Scan for the cell matching the given text and deliver its [X, Y] coordinate at center. 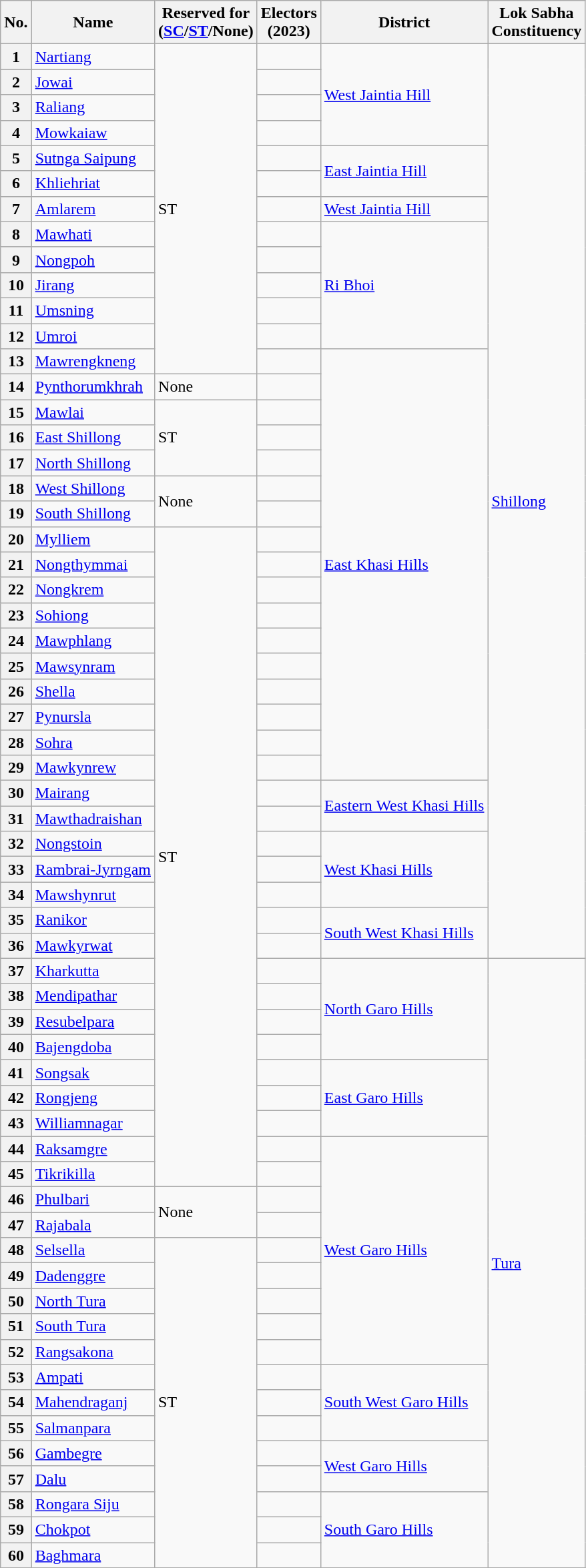
Ranikor [93, 920]
Pynthorumkhrah [93, 387]
11 [16, 310]
Khliehriat [93, 183]
Pynursla [93, 717]
West Khasi Hills [404, 869]
4 [16, 133]
7 [16, 209]
Mawthadraishan [93, 819]
15 [16, 412]
1 [16, 57]
West Shillong [93, 488]
42 [16, 1098]
Rongjeng [93, 1098]
Electors(2023) [288, 23]
No. [16, 23]
South West Garo Hills [404, 1403]
Mawsynram [93, 666]
16 [16, 438]
Phulbari [93, 1200]
28 [16, 743]
Resubelpara [93, 1022]
Dalu [93, 1479]
Nongthymmai [93, 564]
43 [16, 1123]
Shillong [537, 501]
13 [16, 362]
Mawphlang [93, 641]
Mawrengkneng [93, 362]
Ri Bhoi [404, 285]
45 [16, 1174]
Rangsakona [93, 1352]
Mendipathar [93, 996]
32 [16, 844]
Nongstoin [93, 844]
Raksamgre [93, 1148]
East Khasi Hills [404, 564]
Jirang [93, 285]
Amlarem [93, 209]
3 [16, 107]
56 [16, 1453]
47 [16, 1225]
Umsning [93, 310]
22 [16, 590]
Mawhati [93, 234]
North Tura [93, 1301]
Gambegre [93, 1453]
34 [16, 895]
40 [16, 1047]
18 [16, 488]
54 [16, 1403]
Chokpot [93, 1529]
Shella [93, 691]
Mawshynrut [93, 895]
Kharkutta [93, 971]
Nartiang [93, 57]
Dadenggre [93, 1276]
46 [16, 1200]
Lok SabhaConstituency [537, 23]
Mawkyrwat [93, 945]
Sohiong [93, 615]
Umroi [93, 336]
Selsella [93, 1250]
Williamnagar [93, 1123]
12 [16, 336]
24 [16, 641]
35 [16, 920]
Sohra [93, 743]
25 [16, 666]
14 [16, 387]
South Garo Hills [404, 1529]
38 [16, 996]
Salmanpara [93, 1428]
29 [16, 768]
Mahendraganj [93, 1403]
Mylliem [93, 539]
Eastern West Khasi Hills [404, 806]
39 [16, 1022]
30 [16, 793]
57 [16, 1479]
31 [16, 819]
Baghmara [93, 1555]
Rongara Siju [93, 1504]
21 [16, 564]
10 [16, 285]
Ampati [93, 1377]
51 [16, 1326]
23 [16, 615]
Mairang [93, 793]
North Garo Hills [404, 1009]
19 [16, 514]
South West Khasi Hills [404, 933]
Reserved for(SC/ST/None) [206, 23]
60 [16, 1555]
East Shillong [93, 438]
59 [16, 1529]
58 [16, 1504]
East Jaintia Hill [404, 171]
20 [16, 539]
9 [16, 260]
2 [16, 82]
Nongpoh [93, 260]
44 [16, 1148]
36 [16, 945]
District [404, 23]
17 [16, 463]
5 [16, 158]
North Shillong [93, 463]
Tikrikilla [93, 1174]
8 [16, 234]
Rajabala [93, 1225]
48 [16, 1250]
53 [16, 1377]
26 [16, 691]
6 [16, 183]
55 [16, 1428]
Bajengdoba [93, 1047]
50 [16, 1301]
Mowkaiaw [93, 133]
Songsak [93, 1072]
41 [16, 1072]
49 [16, 1276]
Sutnga Saipung [93, 158]
37 [16, 971]
Rambrai-Jyrngam [93, 869]
South Shillong [93, 514]
Tura [537, 1263]
33 [16, 869]
27 [16, 717]
Jowai [93, 82]
Nongkrem [93, 590]
Raliang [93, 107]
52 [16, 1352]
Name [93, 23]
Mawlai [93, 412]
East Garo Hills [404, 1098]
Mawkynrew [93, 768]
South Tura [93, 1326]
